Capture the cell that displays the provided text and extract its (X, Y) central coordinate. 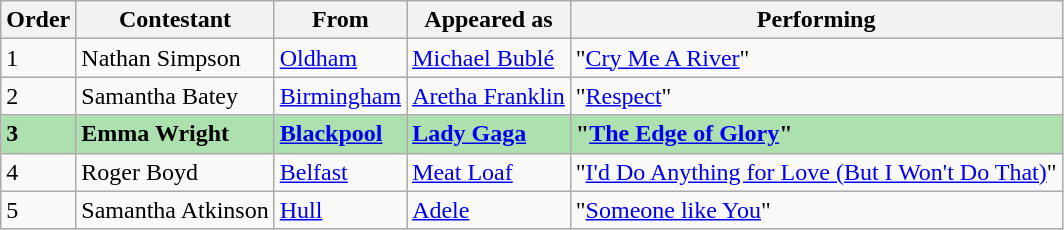
Lady Gaga (489, 134)
3 (38, 134)
Emma Wright (175, 134)
Hull (340, 210)
Performing (816, 20)
2 (38, 96)
Michael Bublé (489, 58)
5 (38, 210)
Adele (489, 210)
Meat Loaf (489, 172)
Belfast (340, 172)
Contestant (175, 20)
Birmingham (340, 96)
4 (38, 172)
"Respect" (816, 96)
Order (38, 20)
Oldham (340, 58)
Nathan Simpson (175, 58)
Appeared as (489, 20)
Aretha Franklin (489, 96)
"Cry Me A River" (816, 58)
Blackpool (340, 134)
Samantha Batey (175, 96)
From (340, 20)
"Someone like You" (816, 210)
Roger Boyd (175, 172)
"I'd Do Anything for Love (But I Won't Do That)" (816, 172)
1 (38, 58)
Samantha Atkinson (175, 210)
"The Edge of Glory" (816, 134)
